Search for the cell housing the specified text and yield its [X, Y] center coordinate. 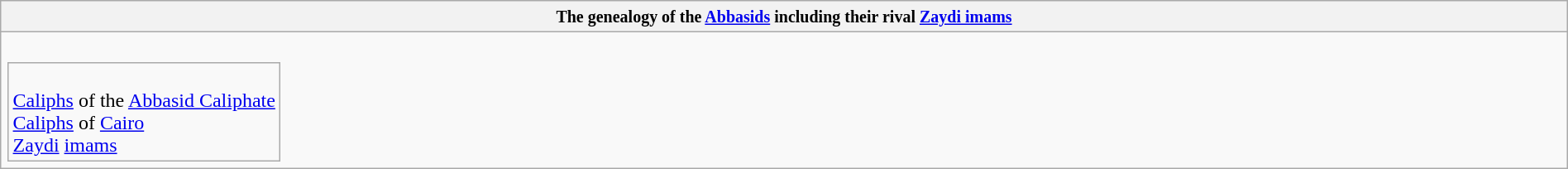
The genealogy of the Abbasids including their rival Zaydi imams [784, 17]
